Find where the given text appears and provide that cell's center as [X, Y] coordinate. 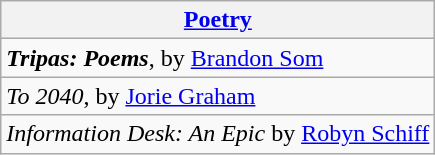
Poetry [218, 20]
Information Desk: An Epic by Robyn Schiff [218, 134]
To 2040, by Jorie Graham [218, 96]
Tripas: Poems, by Brandon Som [218, 58]
